Extract the (X, Y) coordinate from the center of the cell holding the provided text.  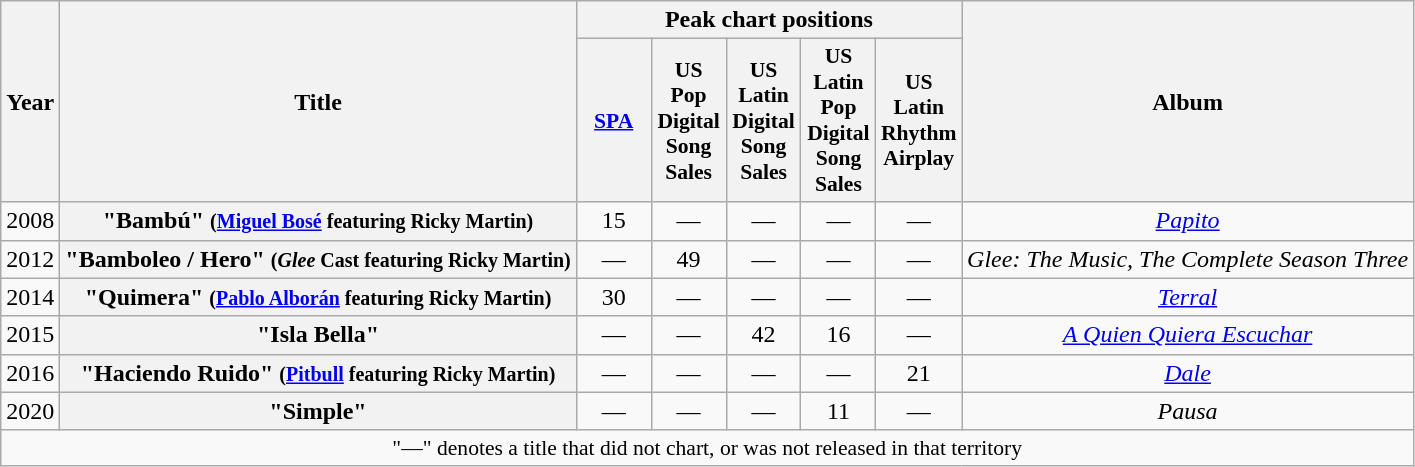
"—" denotes a title that did not chart, or was not released in that territory (708, 448)
Album (1188, 102)
2020 (30, 411)
SPA (614, 120)
"Bambú" (Miguel Bosé featuring Ricky Martin) (318, 221)
"Quimera" (Pablo Alborán featuring Ricky Martin) (318, 297)
Dale (1188, 373)
"Isla Bella" (318, 335)
2014 (30, 297)
Terral (1188, 297)
49 (688, 259)
US Latin Pop Digital Song Sales (838, 120)
30 (614, 297)
Peak chart positions (768, 20)
21 (919, 373)
16 (838, 335)
Papito (1188, 221)
"Simple" (318, 411)
A Quien Quiera Escuchar (1188, 335)
2016 (30, 373)
"Bamboleo / Hero" (Glee Cast featuring Ricky Martin) (318, 259)
US Pop Digital Song Sales (688, 120)
2015 (30, 335)
2008 (30, 221)
Pausa (1188, 411)
US Latin Rhythm Airplay (919, 120)
Year (30, 102)
15 (614, 221)
"Haciendo Ruido" (Pitbull featuring Ricky Martin) (318, 373)
Glee: The Music, The Complete Season Three (1188, 259)
2012 (30, 259)
42 (764, 335)
Title (318, 102)
US Latin Digital Song Sales (764, 120)
11 (838, 411)
